Provide the (X, Y) coordinate of the cell's center where the given text is located.  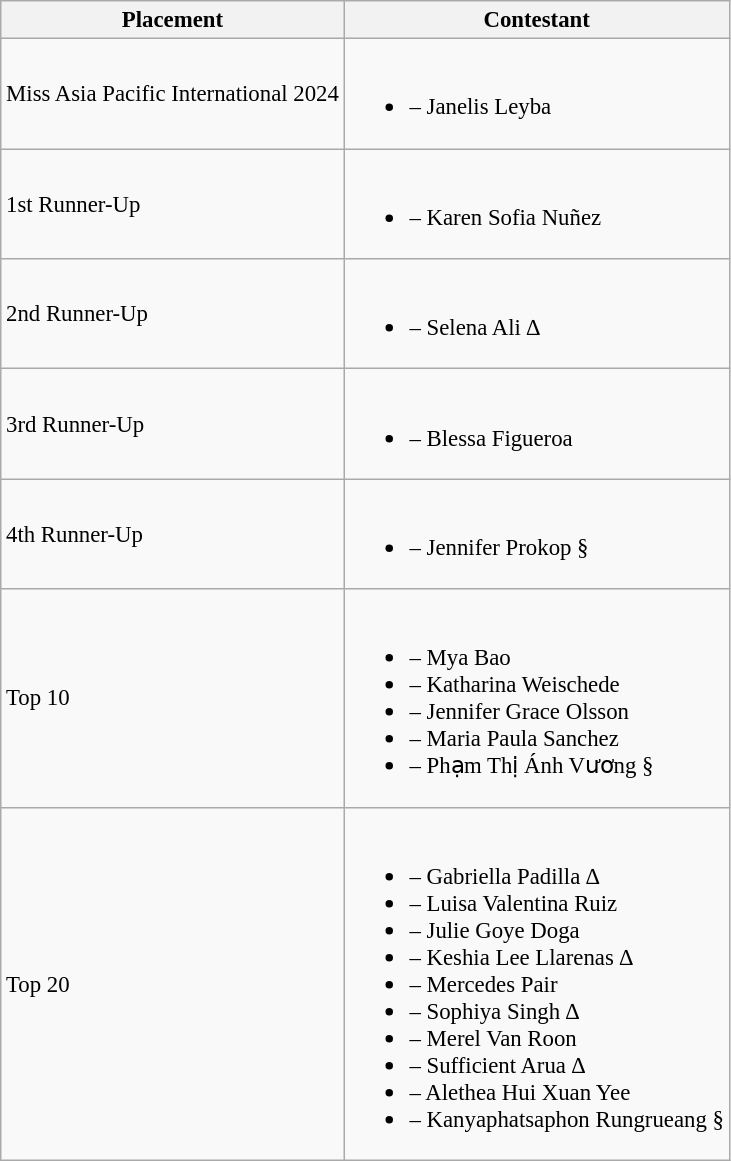
– Blessa Figueroa (536, 424)
– Mya Bao – Katharina Weischede – Jennifer Grace Olsson – Maria Paula Sanchez – Phạm Thị Ánh Vương § (536, 698)
– Jennifer Prokop § (536, 534)
2nd Runner-Up (172, 314)
Top 20 (172, 984)
Top 10 (172, 698)
Placement (172, 20)
– Karen Sofia Nuñez (536, 204)
Contestant (536, 20)
4th Runner-Up (172, 534)
3rd Runner-Up (172, 424)
1st Runner-Up (172, 204)
– Janelis Leyba (536, 94)
– Selena Ali ∆ (536, 314)
Miss Asia Pacific International 2024 (172, 94)
